Find where the given text appears and provide that cell's center as [X, Y] coordinate. 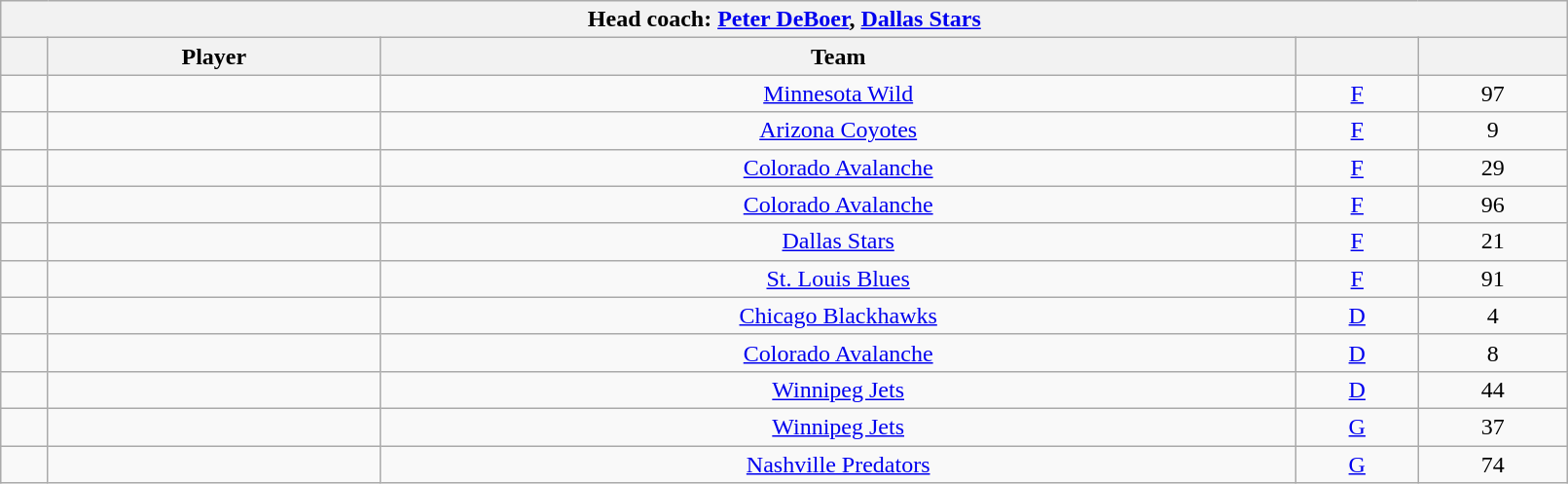
Dallas Stars [837, 242]
Chicago Blackhawks [837, 316]
9 [1493, 130]
Player [214, 56]
74 [1493, 465]
Team [837, 56]
4 [1493, 316]
St. Louis Blues [837, 279]
29 [1493, 168]
91 [1493, 279]
Head coach: Peter DeBoer, Dallas Stars [784, 19]
Nashville Predators [837, 465]
37 [1493, 427]
44 [1493, 390]
96 [1493, 205]
8 [1493, 353]
97 [1493, 93]
Minnesota Wild [837, 93]
21 [1493, 242]
Arizona Coyotes [837, 130]
